Find where the given text appears and provide that cell's center as [X, Y] coordinate. 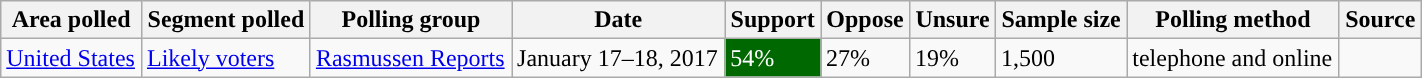
January 17–18, 2017 [618, 58]
Segment polled [226, 20]
19% [953, 58]
27% [864, 58]
Unsure [953, 20]
Source [1380, 20]
Oppose [864, 20]
54% [773, 58]
United States [72, 58]
Sample size [1060, 20]
Polling method [1234, 20]
1,500 [1060, 58]
telephone and online [1234, 58]
Date [618, 20]
Rasmussen Reports [410, 58]
Polling group [410, 20]
Area polled [72, 20]
Support [773, 20]
Likely voters [226, 58]
